Pinpoint the cell where the given text exists, returning its [x, y] midpoint coordinate. 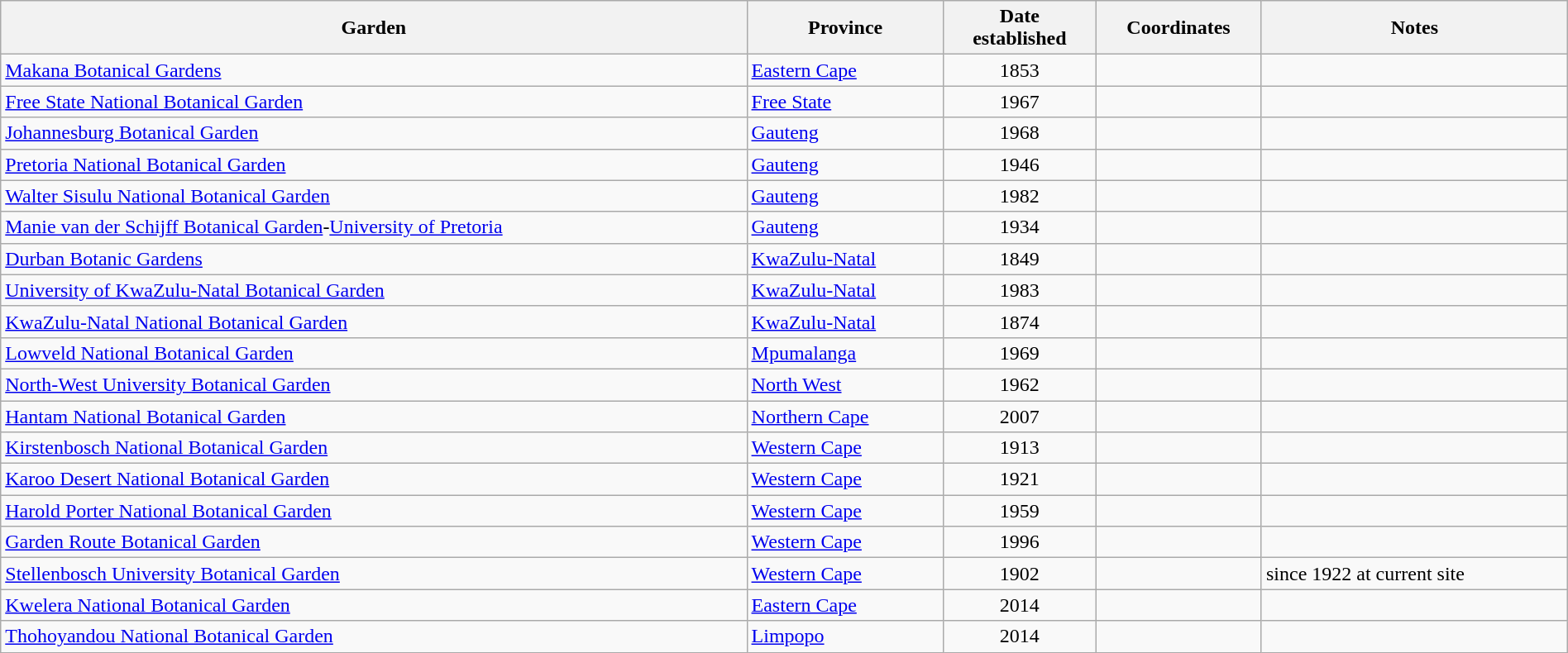
Johannesburg Botanical Garden [374, 133]
Harold Porter National Botanical Garden [374, 511]
Thohoyandou National Botanical Garden [374, 636]
since 1922 at current site [1414, 574]
1874 [1019, 322]
2007 [1019, 416]
Pretoria National Botanical Garden [374, 164]
Notes [1414, 28]
1967 [1019, 102]
Hantam National Botanical Garden [374, 416]
Stellenbosch University Botanical Garden [374, 574]
Free State [845, 102]
1934 [1019, 227]
Northern Cape [845, 416]
1921 [1019, 479]
1969 [1019, 353]
Makana Botanical Gardens [374, 70]
1946 [1019, 164]
Garden [374, 28]
Free State National Botanical Garden [374, 102]
North-West University Botanical Garden [374, 384]
1853 [1019, 70]
1996 [1019, 542]
Durban Botanic Gardens [374, 259]
Manie van der Schijff Botanical Garden-University of Pretoria [374, 227]
Kwelera National Botanical Garden [374, 605]
Mpumalanga [845, 353]
Province [845, 28]
Limpopo [845, 636]
University of KwaZulu-Natal Botanical Garden [374, 290]
Dateestablished [1019, 28]
North West [845, 384]
1962 [1019, 384]
Coordinates [1178, 28]
1968 [1019, 133]
Lowveld National Botanical Garden [374, 353]
1913 [1019, 448]
1902 [1019, 574]
1849 [1019, 259]
1959 [1019, 511]
Garden Route Botanical Garden [374, 542]
Karoo Desert National Botanical Garden [374, 479]
KwaZulu-Natal National Botanical Garden [374, 322]
Kirstenbosch National Botanical Garden [374, 448]
1983 [1019, 290]
1982 [1019, 196]
Walter Sisulu National Botanical Garden [374, 196]
